Capture the cell that displays the provided text and extract its [X, Y] central coordinate. 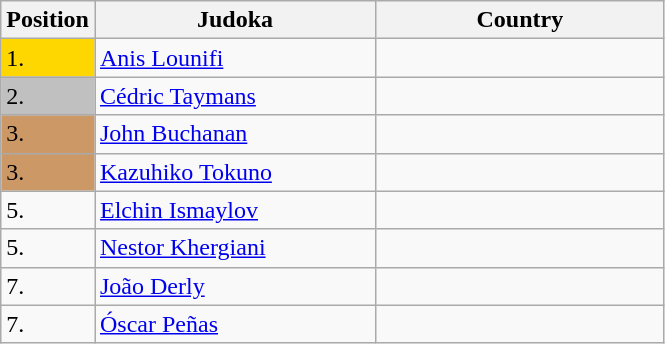
Anis Lounifi [234, 58]
Kazuhiko Tokuno [234, 172]
Elchin Ismaylov [234, 210]
2. [48, 96]
Country [520, 20]
Nestor Khergiani [234, 248]
João Derly [234, 286]
John Buchanan [234, 134]
Cédric Taymans [234, 96]
Judoka [234, 20]
Position [48, 20]
Óscar Peñas [234, 324]
1. [48, 58]
